Extract the (X, Y) coordinate from the center of the cell holding the provided text.  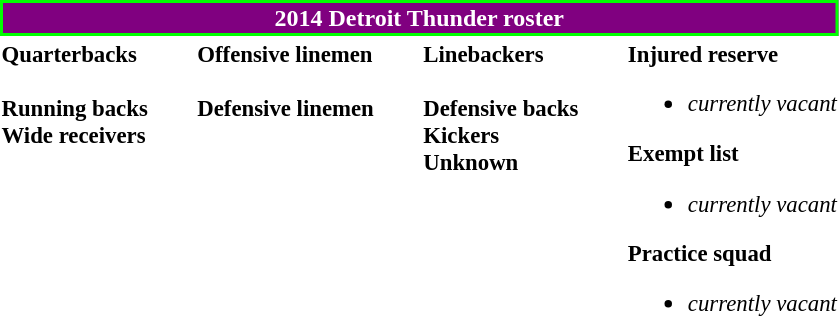
2014 Detroit Thunder roster (419, 18)
